Capture the cell that displays the provided text and extract its (x, y) central coordinate. 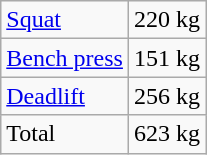
Squat (65, 20)
Deadlift (65, 96)
151 kg (166, 58)
Total (65, 134)
220 kg (166, 20)
623 kg (166, 134)
256 kg (166, 96)
Bench press (65, 58)
